Determine the (x, y) coordinate at the center of the cell enclosing the given text.  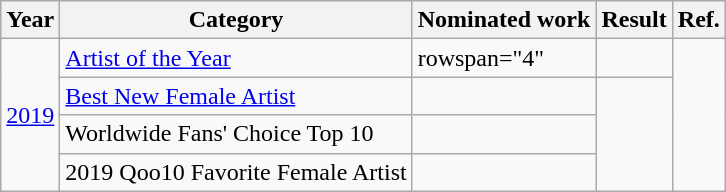
2019 (30, 115)
2019 Qoo10 Favorite Female Artist (236, 172)
rowspan="4" (504, 58)
Year (30, 20)
Result (634, 20)
Artist of the Year (236, 58)
Nominated work (504, 20)
Worldwide Fans' Choice Top 10 (236, 134)
Best New Female Artist (236, 96)
Ref. (698, 20)
Category (236, 20)
